Capture the cell that displays the provided text and extract its [X, Y] central coordinate. 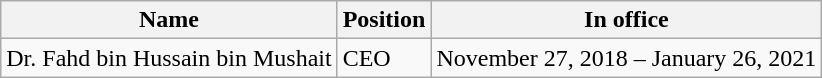
Position [384, 20]
CEO [384, 58]
In office [626, 20]
November 27, 2018 – January 26, 2021 [626, 58]
Dr. Fahd bin Hussain bin Mushait [169, 58]
Name [169, 20]
